Provide the (x, y) coordinate of the cell's center where the given text is located.  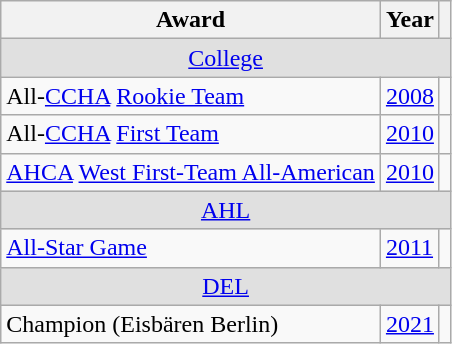
2021 (410, 324)
Year (410, 20)
All-CCHA First Team (191, 134)
2008 (410, 96)
Award (191, 20)
DEL (226, 286)
All-Star Game (191, 248)
AHCA West First-Team All-American (191, 172)
All-CCHA Rookie Team (191, 96)
Champion (Eisbären Berlin) (191, 324)
2011 (410, 248)
AHL (226, 210)
College (226, 58)
